Pinpoint the cell where the given text exists, returning its [X, Y] midpoint coordinate. 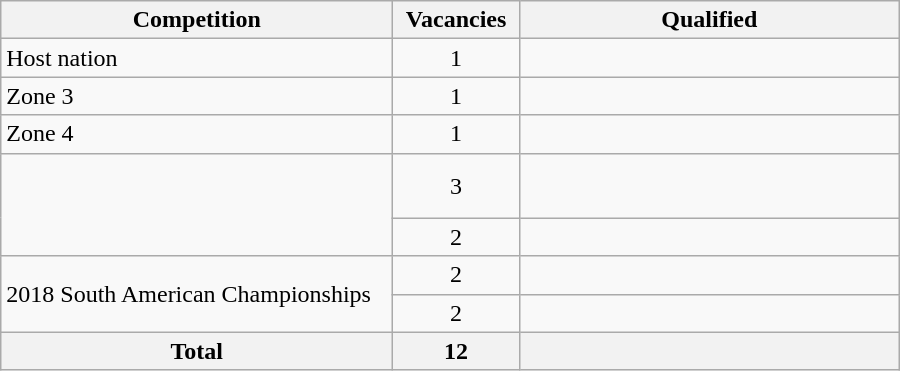
2018 South American Championships [197, 294]
Host nation [197, 58]
Qualified [709, 20]
Zone 3 [197, 96]
Competition [197, 20]
3 [456, 186]
Vacancies [456, 20]
12 [456, 351]
Zone 4 [197, 134]
Total [197, 351]
